Find where the given text appears and provide that cell's center as (X, Y) coordinate. 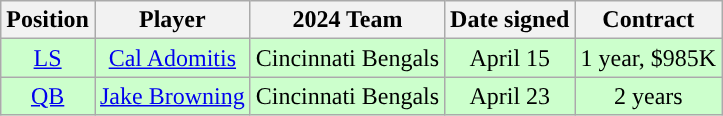
LS (48, 58)
April 23 (510, 96)
Contract (648, 20)
Player (172, 20)
April 15 (510, 58)
2 years (648, 96)
2024 Team (347, 20)
Jake Browning (172, 96)
1 year, $985K (648, 58)
Position (48, 20)
Cal Adomitis (172, 58)
QB (48, 96)
Date signed (510, 20)
